Detect which cell encompasses the target text, then output its [X, Y] center coordinate. 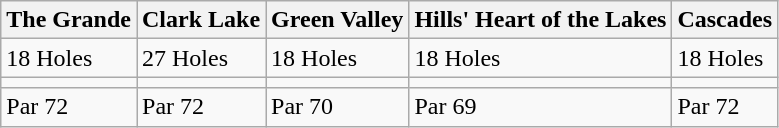
27 Holes [200, 58]
Green Valley [338, 20]
Par 69 [540, 107]
Clark Lake [200, 20]
The Grande [69, 20]
Cascades [725, 20]
Par 70 [338, 107]
Hills' Heart of the Lakes [540, 20]
